Detect which cell encompasses the target text, then output its (x, y) center coordinate. 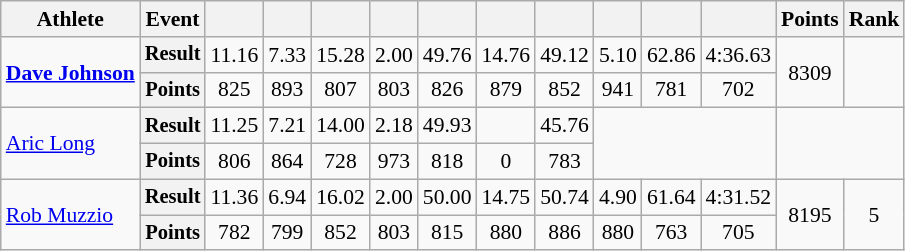
815 (448, 233)
11.36 (234, 197)
781 (672, 90)
806 (234, 162)
6.94 (287, 197)
49.93 (448, 126)
Rank (874, 19)
893 (287, 90)
4:36.63 (738, 55)
45.76 (564, 126)
Athlete (70, 19)
728 (340, 162)
4:31.52 (738, 197)
782 (234, 233)
50.74 (564, 197)
11.16 (234, 55)
15.28 (340, 55)
14.75 (506, 197)
7.21 (287, 126)
8195 (810, 214)
886 (564, 233)
807 (340, 90)
61.64 (672, 197)
Dave Johnson (70, 72)
2.18 (394, 126)
0 (506, 162)
7.33 (287, 55)
879 (506, 90)
826 (448, 90)
62.86 (672, 55)
Rob Muzzio (70, 214)
799 (287, 233)
818 (448, 162)
5.10 (618, 55)
14.76 (506, 55)
702 (738, 90)
49.12 (564, 55)
Aric Long (70, 144)
864 (287, 162)
763 (672, 233)
705 (738, 233)
5 (874, 214)
8309 (810, 72)
973 (394, 162)
783 (564, 162)
16.02 (340, 197)
941 (618, 90)
Event (173, 19)
14.00 (340, 126)
49.76 (448, 55)
4.90 (618, 197)
50.00 (448, 197)
11.25 (234, 126)
825 (234, 90)
